Extract the (x, y) coordinate from the center of the cell holding the provided text.  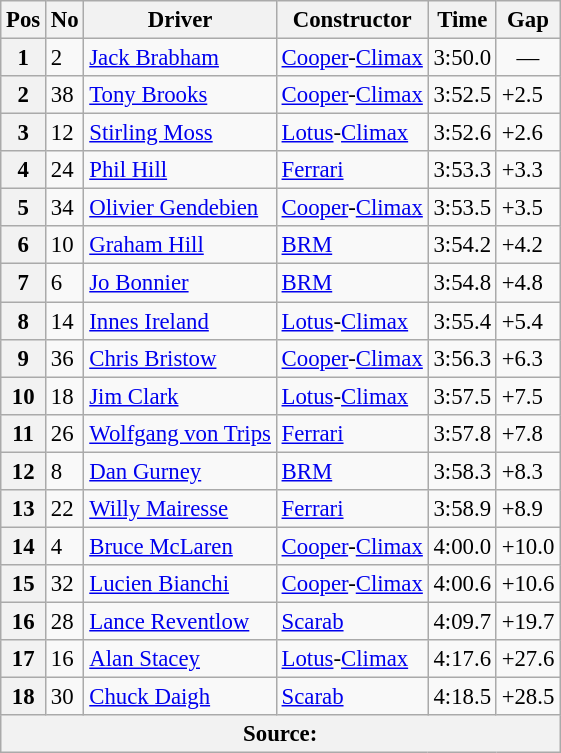
4:00.6 (462, 584)
Dan Gurney (180, 471)
Olivier Gendebien (180, 208)
34 (65, 208)
Jack Brabham (180, 58)
3:53.5 (462, 208)
+8.3 (528, 471)
Jo Bonnier (180, 283)
+2.5 (528, 95)
22 (65, 509)
+7.8 (528, 433)
Graham Hill (180, 245)
— (528, 58)
Pos (24, 20)
38 (65, 95)
Willy Mairesse (180, 509)
30 (65, 697)
3:56.3 (462, 358)
3:55.4 (462, 321)
7 (24, 283)
32 (65, 584)
26 (65, 433)
3:58.9 (462, 509)
17 (24, 659)
3:54.8 (462, 283)
3:50.0 (462, 58)
28 (65, 621)
Bruce McLaren (180, 546)
+6.3 (528, 358)
3:53.3 (462, 170)
+4.8 (528, 283)
+4.2 (528, 245)
+27.6 (528, 659)
+7.5 (528, 396)
+10.6 (528, 584)
Innes Ireland (180, 321)
+10.0 (528, 546)
+3.5 (528, 208)
4:18.5 (462, 697)
3:57.8 (462, 433)
Chuck Daigh (180, 697)
+19.7 (528, 621)
Chris Bristow (180, 358)
3:52.6 (462, 133)
Gap (528, 20)
3:52.5 (462, 95)
Tony Brooks (180, 95)
Driver (180, 20)
15 (24, 584)
1 (24, 58)
13 (24, 509)
24 (65, 170)
+3.3 (528, 170)
3:57.5 (462, 396)
3:54.2 (462, 245)
36 (65, 358)
Lance Reventlow (180, 621)
Phil Hill (180, 170)
Alan Stacey (180, 659)
4:17.6 (462, 659)
Jim Clark (180, 396)
+28.5 (528, 697)
11 (24, 433)
9 (24, 358)
Wolfgang von Trips (180, 433)
3:58.3 (462, 471)
Lucien Bianchi (180, 584)
5 (24, 208)
3 (24, 133)
+2.6 (528, 133)
+8.9 (528, 509)
Constructor (352, 20)
No (65, 20)
Source: (280, 734)
+5.4 (528, 321)
Stirling Moss (180, 133)
4:09.7 (462, 621)
4:00.0 (462, 546)
Time (462, 20)
